Determine the [x, y] coordinate at the center of the cell enclosing the given text.  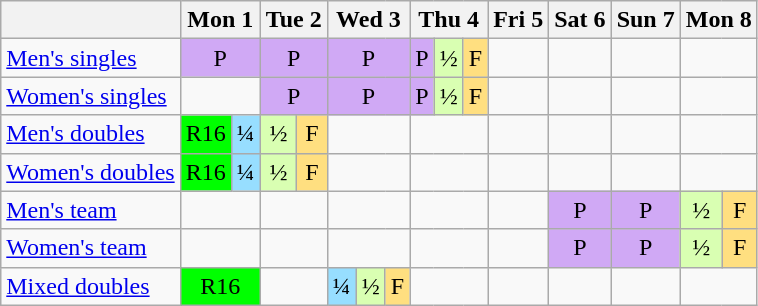
Mon 8 [718, 20]
Tue 2 [294, 20]
Men's team [90, 210]
Thu 4 [449, 20]
Sun 7 [646, 20]
Women's team [90, 248]
Sat 6 [580, 20]
Men's doubles [90, 134]
Fri 5 [518, 20]
Women's doubles [90, 172]
Women's singles [90, 96]
Mixed doubles [90, 286]
Wed 3 [368, 20]
Men's singles [90, 58]
Mon 1 [220, 20]
